Search for the cell housing the specified text and yield its (X, Y) center coordinate. 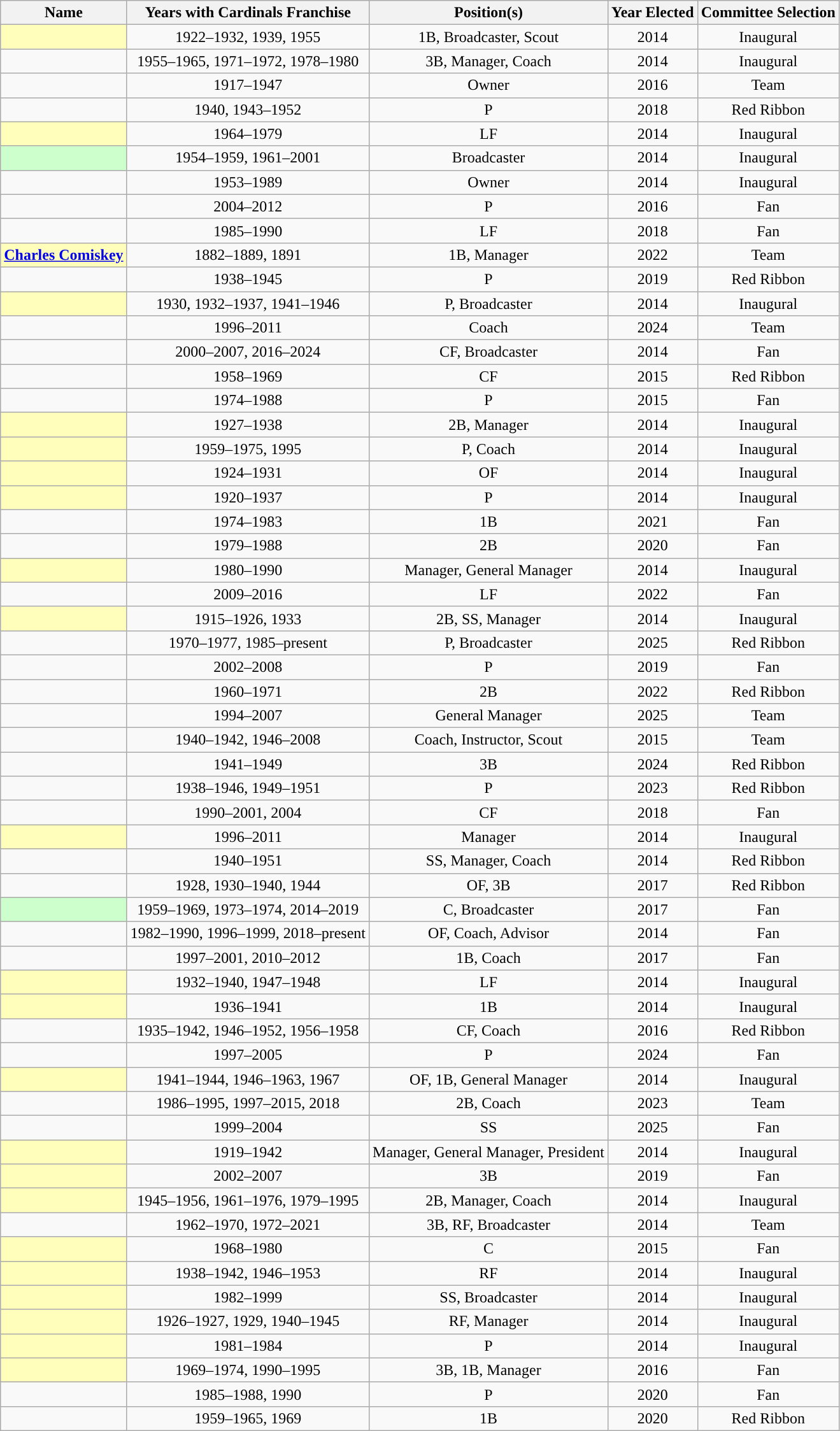
1B, Coach (489, 958)
1B, Broadcaster, Scout (489, 37)
SS (489, 1128)
1982–1990, 1996–1999, 2018–present (248, 934)
Manager (489, 837)
3B, Manager, Coach (489, 61)
1938–1945 (248, 279)
1964–1979 (248, 134)
C, Broadcaster (489, 909)
RF, Manager (489, 1321)
1968–1980 (248, 1249)
RF (489, 1273)
2021 (653, 522)
1882–1889, 1891 (248, 255)
1936–1941 (248, 1006)
OF, Coach, Advisor (489, 934)
2004–2012 (248, 206)
1920–1937 (248, 497)
1953–1989 (248, 182)
1940–1951 (248, 861)
2000–2007, 2016–2024 (248, 352)
Committee Selection (768, 13)
Name (64, 13)
1960–1971 (248, 691)
1997–2005 (248, 1055)
1999–2004 (248, 1128)
SS, Broadcaster (489, 1297)
CF, Coach (489, 1030)
1941–1944, 1946–1963, 1967 (248, 1079)
1959–1975, 1995 (248, 449)
Broadcaster (489, 158)
1980–1990 (248, 570)
1930, 1932–1937, 1941–1946 (248, 304)
2B, Manager, Coach (489, 1200)
1974–1983 (248, 522)
OF, 1B, General Manager (489, 1079)
1990–2001, 2004 (248, 813)
1915–1926, 1933 (248, 618)
1986–1995, 1997–2015, 2018 (248, 1104)
1938–1942, 1946–1953 (248, 1273)
1981–1984 (248, 1346)
1982–1999 (248, 1297)
OF, 3B (489, 885)
1919–1942 (248, 1152)
Years with Cardinals Franchise (248, 13)
1928, 1930–1940, 1944 (248, 885)
1985–1988, 1990 (248, 1394)
Coach (489, 328)
C (489, 1249)
3B, RF, Broadcaster (489, 1225)
1945–1956, 1961–1976, 1979–1995 (248, 1200)
1940, 1943–1952 (248, 110)
2002–2007 (248, 1176)
1941–1949 (248, 764)
2B, SS, Manager (489, 618)
Manager, General Manager, President (489, 1152)
1924–1931 (248, 473)
1B, Manager (489, 255)
Year Elected (653, 13)
1954–1959, 1961–2001 (248, 158)
1955–1965, 1971–1972, 1978–1980 (248, 61)
1922–1932, 1939, 1955 (248, 37)
1997–2001, 2010–2012 (248, 958)
1974–1988 (248, 401)
1940–1942, 1946–2008 (248, 740)
1959–1969, 1973–1974, 2014–2019 (248, 909)
OF (489, 473)
3B, 1B, Manager (489, 1370)
2B, Coach (489, 1104)
1962–1970, 1972–2021 (248, 1225)
1917–1947 (248, 85)
2002–2008 (248, 667)
Manager, General Manager (489, 570)
1958–1969 (248, 376)
Position(s) (489, 13)
General Manager (489, 716)
1969–1974, 1990–1995 (248, 1370)
SS, Manager, Coach (489, 861)
Coach, Instructor, Scout (489, 740)
1970–1977, 1985–present (248, 643)
2B, Manager (489, 425)
1935–1942, 1946–1952, 1956–1958 (248, 1030)
1979–1988 (248, 546)
1926–1927, 1929, 1940–1945 (248, 1321)
1985–1990 (248, 231)
1938–1946, 1949–1951 (248, 788)
Charles Comiskey (64, 255)
CF, Broadcaster (489, 352)
1932–1940, 1947–1948 (248, 982)
2009–2016 (248, 594)
P, Coach (489, 449)
1927–1938 (248, 425)
1994–2007 (248, 716)
1959–1965, 1969 (248, 1418)
